Detect which cell encompasses the target text, then output its (x, y) center coordinate. 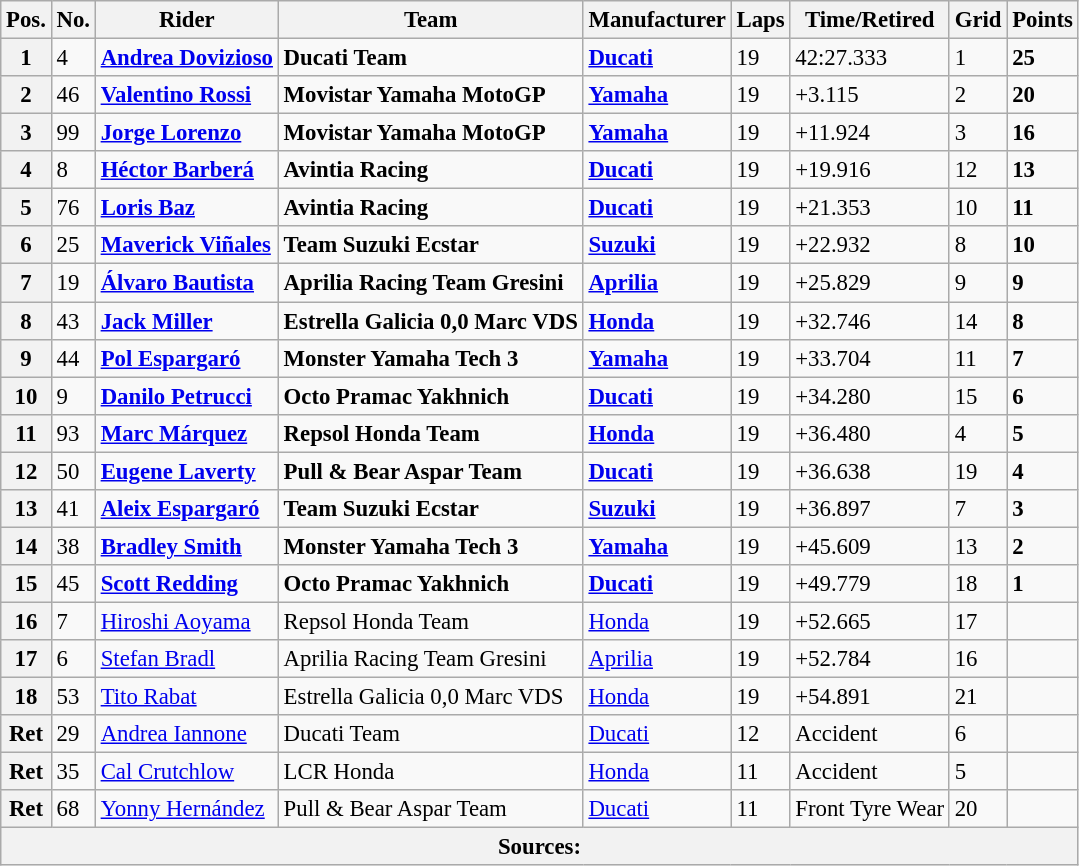
Team (430, 20)
99 (73, 133)
76 (73, 208)
35 (73, 772)
+36.638 (870, 471)
Jorge Lorenzo (186, 133)
+45.609 (870, 546)
Aleix Espargaró (186, 509)
+19.916 (870, 170)
21 (978, 697)
+32.746 (870, 321)
+25.829 (870, 283)
Laps (760, 20)
Tito Rabat (186, 697)
+36.897 (870, 509)
29 (73, 734)
+21.353 (870, 208)
Manufacturer (657, 20)
Marc Márquez (186, 433)
Sources: (540, 847)
42:27.333 (870, 58)
Andrea Iannone (186, 734)
44 (73, 358)
41 (73, 509)
93 (73, 433)
+54.891 (870, 697)
+3.115 (870, 95)
+22.932 (870, 245)
Grid (978, 20)
50 (73, 471)
Maverick Viñales (186, 245)
Danilo Petrucci (186, 396)
Bradley Smith (186, 546)
53 (73, 697)
LCR Honda (430, 772)
Pos. (26, 20)
Andrea Dovizioso (186, 58)
Time/Retired (870, 20)
Front Tyre Wear (870, 809)
Hiroshi Aoyama (186, 621)
Eugene Laverty (186, 471)
46 (73, 95)
Jack Miller (186, 321)
Álvaro Bautista (186, 283)
38 (73, 546)
+52.784 (870, 659)
45 (73, 584)
Héctor Barberá (186, 170)
Loris Baz (186, 208)
+34.280 (870, 396)
Rider (186, 20)
Points (1042, 20)
No. (73, 20)
43 (73, 321)
+52.665 (870, 621)
+33.704 (870, 358)
Pol Espargaró (186, 358)
+49.779 (870, 584)
Scott Redding (186, 584)
Stefan Bradl (186, 659)
Valentino Rossi (186, 95)
+36.480 (870, 433)
Yonny Hernández (186, 809)
+11.924 (870, 133)
68 (73, 809)
Cal Crutchlow (186, 772)
